Return (X, Y) of the center of cell containing provided text 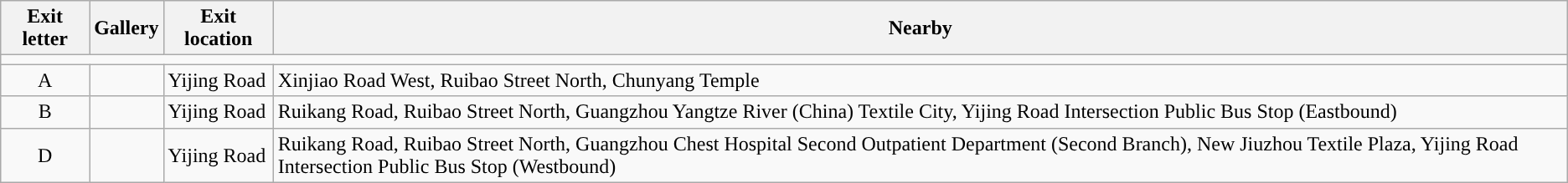
Ruikang Road, Ruibao Street North, Guangzhou Yangtze River (China) Textile City, Yijing Road Intersection Public Bus Stop (Eastbound) (920, 112)
A (45, 80)
D (45, 155)
B (45, 112)
Exit letter (45, 28)
Nearby (920, 28)
Xinjiao Road West, Ruibao Street North, Chunyang Temple (920, 80)
Exit location (218, 28)
Gallery (126, 28)
